Pinpoint the cell where the given text exists, returning its (X, Y) midpoint coordinate. 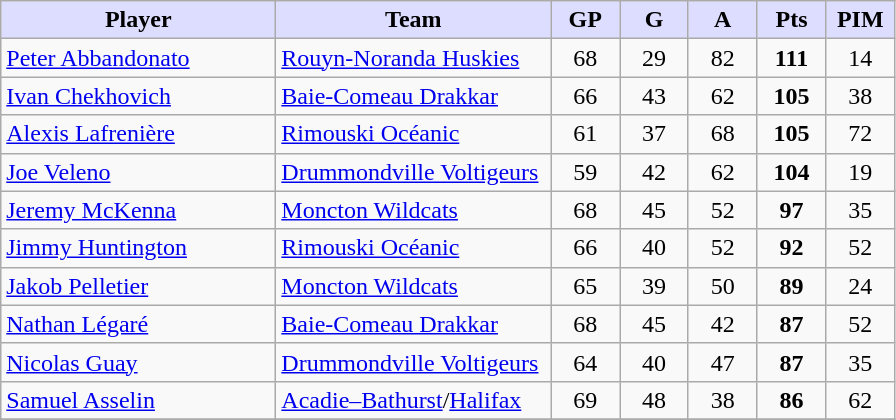
69 (586, 400)
Alexis Lafrenière (138, 134)
PIM (860, 20)
24 (860, 286)
61 (586, 134)
64 (586, 362)
43 (654, 96)
65 (586, 286)
97 (792, 210)
48 (654, 400)
14 (860, 58)
Peter Abbandonato (138, 58)
89 (792, 286)
G (654, 20)
Pts (792, 20)
86 (792, 400)
19 (860, 172)
50 (722, 286)
Joe Veleno (138, 172)
82 (722, 58)
Rouyn-Noranda Huskies (414, 58)
Samuel Asselin (138, 400)
Jakob Pelletier (138, 286)
GP (586, 20)
111 (792, 58)
92 (792, 248)
Player (138, 20)
A (722, 20)
59 (586, 172)
Team (414, 20)
37 (654, 134)
104 (792, 172)
29 (654, 58)
Ivan Chekhovich (138, 96)
Nicolas Guay (138, 362)
Acadie–Bathurst/Halifax (414, 400)
47 (722, 362)
72 (860, 134)
Jeremy McKenna (138, 210)
39 (654, 286)
Jimmy Huntington (138, 248)
Nathan Légaré (138, 324)
